Detect which cell encompasses the target text, then output its (x, y) center coordinate. 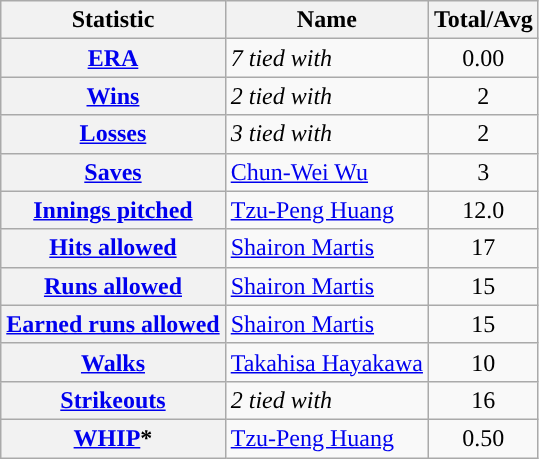
3 (483, 172)
7 tied with (326, 58)
WHIP* (113, 438)
Losses (113, 134)
Wins (113, 96)
Total/Avg (483, 20)
Strikeouts (113, 400)
Walks (113, 362)
Innings pitched (113, 210)
0.50 (483, 438)
ERA (113, 58)
Statistic (113, 20)
17 (483, 248)
Saves (113, 172)
3 tied with (326, 134)
Runs allowed (113, 286)
12.0 (483, 210)
Earned runs allowed (113, 324)
Name (326, 20)
10 (483, 362)
16 (483, 400)
Takahisa Hayakawa (326, 362)
Chun-Wei Wu (326, 172)
0.00 (483, 58)
Hits allowed (113, 248)
